Find where the given text appears and provide that cell's center as [x, y] coordinate. 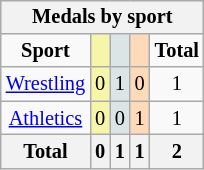
Athletics [46, 118]
Wrestling [46, 84]
Medals by sport [102, 17]
Sport [46, 51]
2 [177, 152]
